From the cell containing the given text, extract its center point as [X, Y] coordinate. 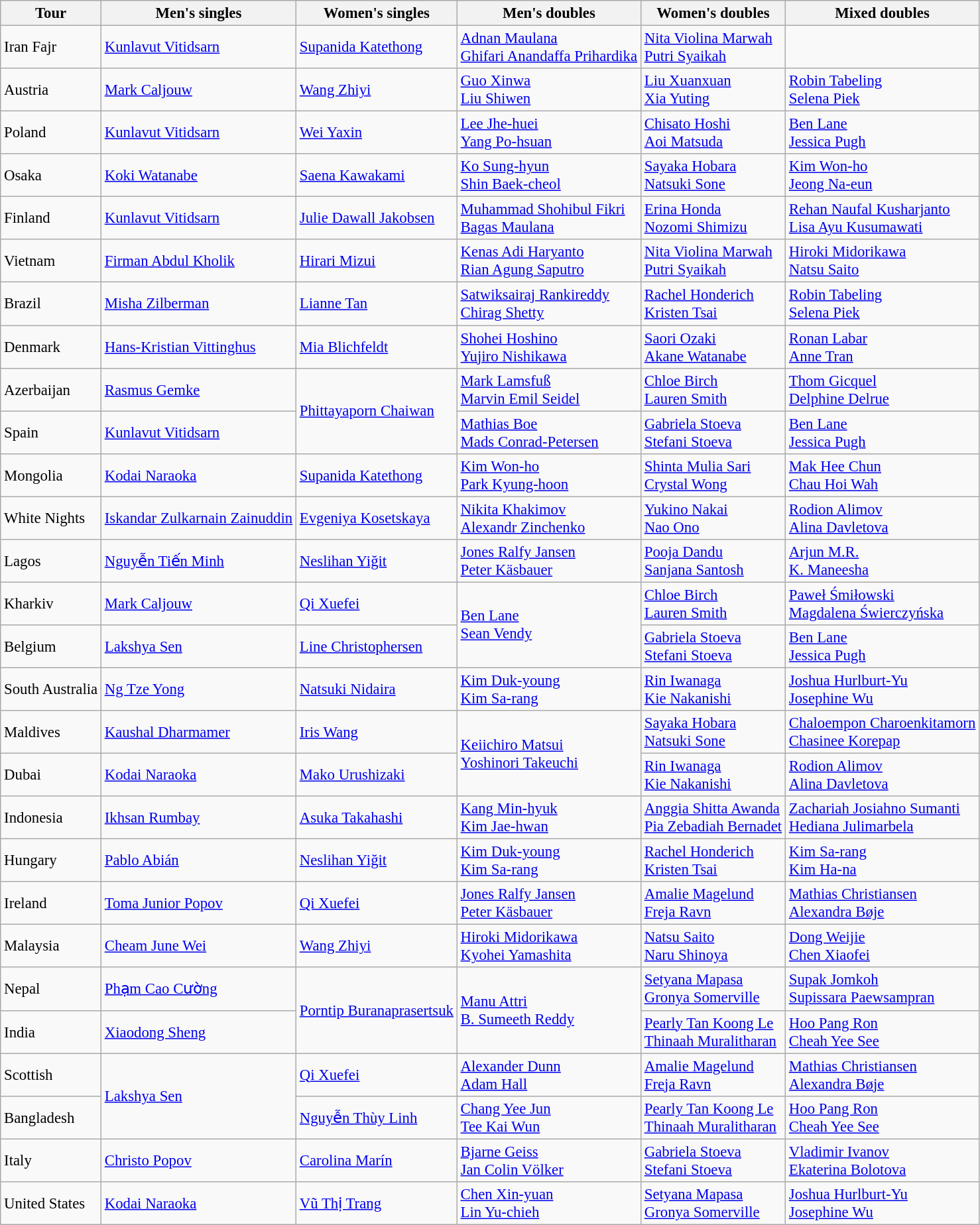
Hiroki Midorikawa Natsu Saito [883, 261]
Pablo Abián [198, 860]
Chisato Hoshi Aoi Matsuda [713, 133]
Arjun M.R. K. Maneesha [883, 561]
Natsuki Nidaira [377, 689]
Azerbaijan [51, 390]
Vũ Thị Trang [377, 1204]
Ikhsan Rumbay [198, 818]
Ben Lane Sean Vendy [549, 624]
Shohei Hoshino Yujiro Nishikawa [549, 347]
Chen Xin-yuan Lin Yu-chieh [549, 1204]
Pooja Dandu Sanjana Santosh [713, 561]
Asuka Takahashi [377, 818]
Julie Dawall Jakobsen [377, 219]
Saena Kawakami [377, 175]
Kim Sa-rang Kim Ha-na [883, 860]
Saori Ozaki Akane Watanabe [713, 347]
Men's singles [198, 13]
Wei Yaxin [377, 133]
Satwiksairaj Rankireddy Chirag Shetty [549, 304]
Dong Weijie Chen Xiaofei [883, 947]
South Australia [51, 689]
Dubai [51, 776]
Line Christophersen [377, 647]
Shinta Mulia Sari Crystal Wong [713, 475]
Chang Yee Jun Tee Kai Wun [549, 1118]
Women's singles [377, 13]
Erina Honda Nozomi Shimizu [713, 219]
India [51, 1031]
Cheam June Wei [198, 947]
Hungary [51, 860]
United States [51, 1204]
Lianne Tan [377, 304]
Rehan Naufal Kusharjanto Lisa Ayu Kusumawati [883, 219]
Belgium [51, 647]
Hans-Kristian Vittinghus [198, 347]
Liu Xuanxuan Xia Yuting [713, 90]
Evgeniya Kosetskaya [377, 518]
Hirari Mizui [377, 261]
Kenas Adi Haryanto Rian Agung Saputro [549, 261]
Phittayaporn Chaiwan [377, 411]
Phạm Cao Cường [198, 989]
Ko Sung-hyun Shin Baek-cheol [549, 175]
Xiaodong Sheng [198, 1031]
Carolina Marín [377, 1160]
Hiroki Midorikawa Kyohei Yamashita [549, 947]
Mark Lamsfuß Marvin Emil Seidel [549, 390]
Bjarne Geiss Jan Colin Völker [549, 1160]
Bangladesh [51, 1118]
Lee Jhe-huei Yang Po-hsuan [549, 133]
Maldives [51, 732]
Brazil [51, 304]
Poland [51, 133]
Iran Fajr [51, 48]
Natsu Saito Naru Shinoya [713, 947]
Yukino Nakai Nao Ono [713, 518]
Finland [51, 219]
Zachariah Josiahno Sumanti Hediana Julimarbela [883, 818]
Adnan Maulana Ghifari Anandaffa Prihardika [549, 48]
Iris Wang [377, 732]
Firman Abdul Kholik [198, 261]
Supak Jomkoh Supissara Paewsampran [883, 989]
Indonesia [51, 818]
Muhammad Shohibul Fikri Bagas Maulana [549, 219]
Manu Attri B. Sumeeth Reddy [549, 1010]
Mako Urushizaki [377, 776]
Ng Tze Yong [198, 689]
Women's doubles [713, 13]
Denmark [51, 347]
Toma Junior Popov [198, 903]
Malaysia [51, 947]
Vietnam [51, 261]
Christo Popov [198, 1160]
Chaloempon Charoenkitamorn Chasinee Korepap [883, 732]
Kharkiv [51, 603]
Rasmus Gemke [198, 390]
Mathias Boe Mads Conrad-Petersen [549, 432]
Kim Won-ho Park Kyung-hoon [549, 475]
Alexander Dunn Adam Hall [549, 1075]
Misha Zilberman [198, 304]
Guo Xinwa Liu Shiwen [549, 90]
Lagos [51, 561]
White Nights [51, 518]
Porntip Buranaprasertsuk [377, 1010]
Ronan Labar Anne Tran [883, 347]
Nguyễn Tiến Minh [198, 561]
Kim Won-ho Jeong Na-eun [883, 175]
Kaushal Dharmamer [198, 732]
Nguyễn Thùy Linh [377, 1118]
Nepal [51, 989]
Mia Blichfeldt [377, 347]
Tour [51, 13]
Men's doubles [549, 13]
Keiichiro Matsui Yoshinori Takeuchi [549, 753]
Italy [51, 1160]
Vladimir Ivanov Ekaterina Bolotova [883, 1160]
Mongolia [51, 475]
Iskandar Zulkarnain Zainuddin [198, 518]
Ireland [51, 903]
Spain [51, 432]
Thom Gicquel Delphine Delrue [883, 390]
Paweł Śmiłowski Magdalena Świerczyńska [883, 603]
Austria [51, 90]
Kang Min-hyuk Kim Jae-hwan [549, 818]
Koki Watanabe [198, 175]
Mak Hee Chun Chau Hoi Wah [883, 475]
Osaka [51, 175]
Anggia Shitta Awanda Pia Zebadiah Bernadet [713, 818]
Mixed doubles [883, 13]
Scottish [51, 1075]
Nikita Khakimov Alexandr Zinchenko [549, 518]
